Extract the (X, Y) coordinate from the center of the cell holding the provided text.  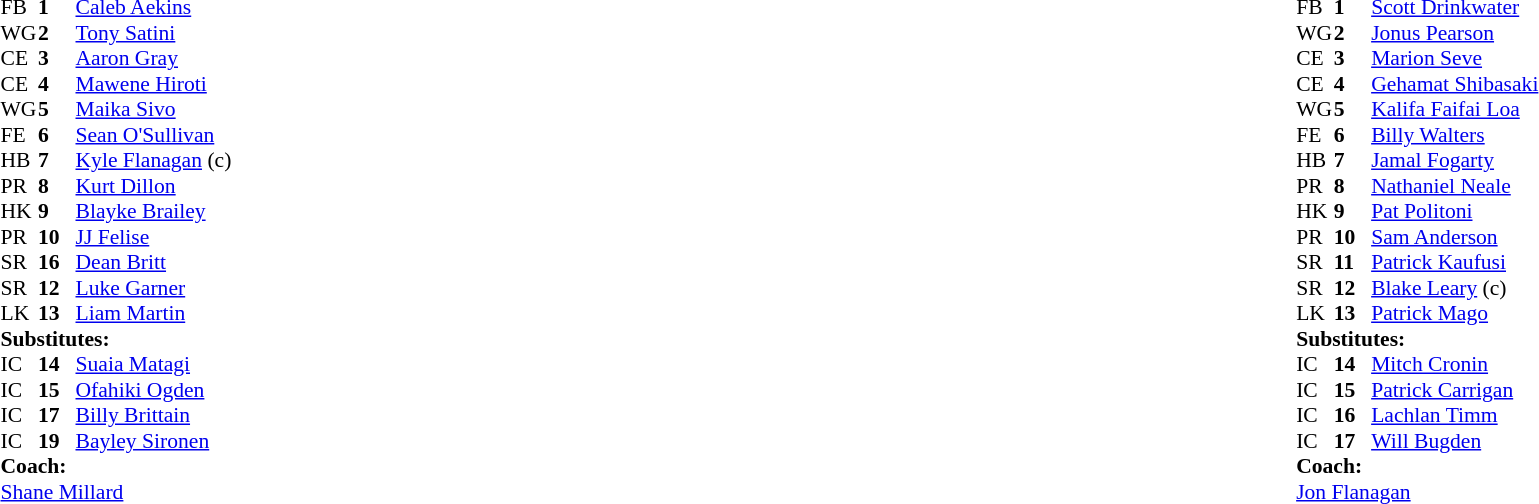
JJ Felise (154, 237)
Blake Leary (c) (1454, 288)
Lachlan Timm (1454, 415)
Kyle Flanagan (c) (154, 161)
Kurt Dillon (154, 186)
Marion Seve (1454, 59)
Liam Martin (154, 313)
Patrick Carrigan (1454, 390)
Jamal Fogarty (1454, 161)
Kalifa Faifai Loa (1454, 109)
Mawene Hiroti (154, 84)
Patrick Mago (1454, 313)
Maika Sivo (154, 109)
19 (57, 441)
Suaia Matagi (154, 365)
Dean Britt (154, 263)
Nathaniel Neale (1454, 186)
Bayley Sironen (154, 441)
Billy Brittain (154, 415)
Ofahiki Ogden (154, 390)
Luke Garner (154, 288)
Aaron Gray (154, 59)
11 (1353, 263)
Will Bugden (1454, 441)
Billy Walters (1454, 135)
Tony Satini (154, 33)
Jonus Pearson (1454, 33)
Patrick Kaufusi (1454, 263)
Blayke Brailey (154, 211)
Pat Politoni (1454, 211)
Mitch Cronin (1454, 365)
Sam Anderson (1454, 237)
Sean O'Sullivan (154, 135)
Gehamat Shibasaki (1454, 84)
